Scan for the cell matching the given text and deliver its [X, Y] coordinate at center. 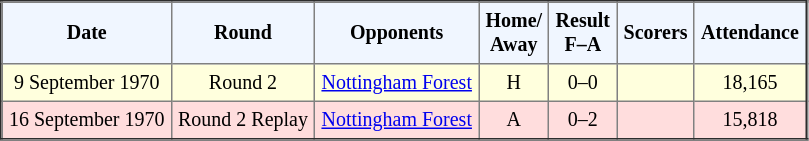
A [514, 120]
16 September 1970 [87, 120]
Scorers [656, 33]
Date [87, 33]
Opponents [397, 33]
Home/Away [514, 33]
Round 2 [242, 83]
H [514, 83]
ResultF–A [583, 33]
9 September 1970 [87, 83]
Attendance [750, 33]
Round [242, 33]
0–0 [583, 83]
Round 2 Replay [242, 120]
15,818 [750, 120]
0–2 [583, 120]
18,165 [750, 83]
